Scan for the cell matching the given text and deliver its (x, y) coordinate at center. 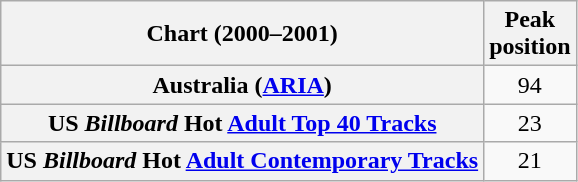
Australia (ARIA) (242, 85)
US Billboard Hot Adult Contemporary Tracks (242, 161)
23 (530, 123)
US Billboard Hot Adult Top 40 Tracks (242, 123)
94 (530, 85)
21 (530, 161)
Peakposition (530, 34)
Chart (2000–2001) (242, 34)
